Return (x, y) of the center of cell containing provided text 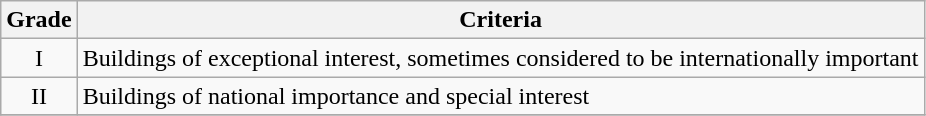
II (39, 96)
Criteria (500, 20)
Grade (39, 20)
Buildings of national importance and special interest (500, 96)
I (39, 58)
Buildings of exceptional interest, sometimes considered to be internationally important (500, 58)
